For the text-containing cell, return its midpoint in [X, Y] coordinate format. 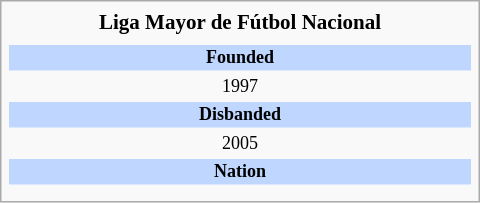
Disbanded [240, 115]
Founded [240, 58]
Nation [240, 172]
Liga Mayor de Fútbol Nacional [240, 22]
1997 [240, 87]
2005 [240, 144]
